Output the [X, Y] coordinate of the center of the cell containing the given text.  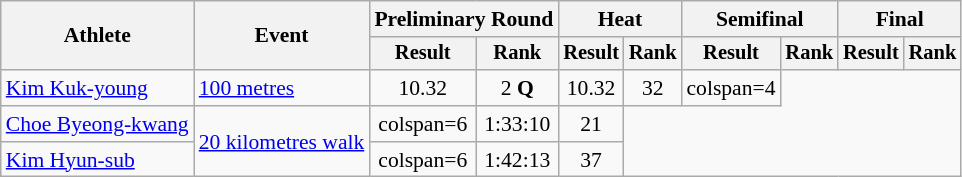
Choe Byeong-kwang [98, 124]
21 [591, 124]
Athlete [98, 36]
Preliminary Round [464, 19]
Semifinal [760, 19]
Final [900, 19]
1:33:10 [517, 124]
Kim Kuk-young [98, 88]
2 Q [517, 88]
100 metres [282, 88]
32 [653, 88]
Heat [620, 19]
Event [282, 36]
colspan=4 [730, 88]
20 kilometres walk [282, 142]
colspan=6 [422, 124]
